From the cell containing the given text, extract its center point as (X, Y) coordinate. 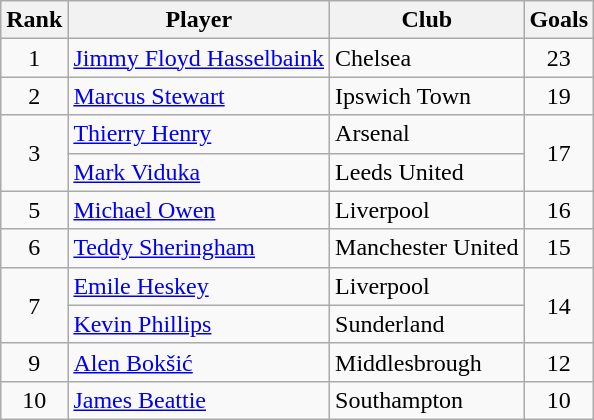
2 (34, 96)
17 (559, 153)
14 (559, 305)
Thierry Henry (199, 134)
Southampton (427, 400)
James Beattie (199, 400)
5 (34, 210)
15 (559, 248)
Kevin Phillips (199, 324)
9 (34, 362)
1 (34, 58)
7 (34, 305)
Goals (559, 20)
6 (34, 248)
Emile Heskey (199, 286)
Michael Owen (199, 210)
Teddy Sheringham (199, 248)
Player (199, 20)
16 (559, 210)
23 (559, 58)
Jimmy Floyd Hasselbaink (199, 58)
19 (559, 96)
Leeds United (427, 172)
Chelsea (427, 58)
Alen Bokšić (199, 362)
Arsenal (427, 134)
Ipswich Town (427, 96)
Rank (34, 20)
Middlesbrough (427, 362)
Marcus Stewart (199, 96)
Manchester United (427, 248)
Mark Viduka (199, 172)
Club (427, 20)
12 (559, 362)
3 (34, 153)
Sunderland (427, 324)
